Detect which cell encompasses the target text, then output its (x, y) center coordinate. 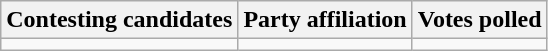
Votes polled (480, 20)
Contesting candidates (120, 20)
Party affiliation (325, 20)
